Detect which cell encompasses the target text, then output its (x, y) center coordinate. 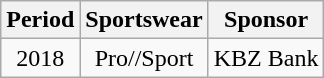
Sportswear (144, 20)
Pro//Sport (144, 58)
Sponsor (266, 20)
Period (40, 20)
2018 (40, 58)
KBZ Bank (266, 58)
